From the cell containing the given text, extract its center point as (X, Y) coordinate. 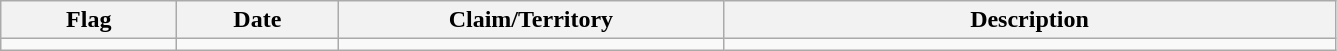
Flag (89, 20)
Date (258, 20)
Claim/Territory (531, 20)
Description (1030, 20)
